Scan for the cell matching the given text and deliver its [X, Y] coordinate at center. 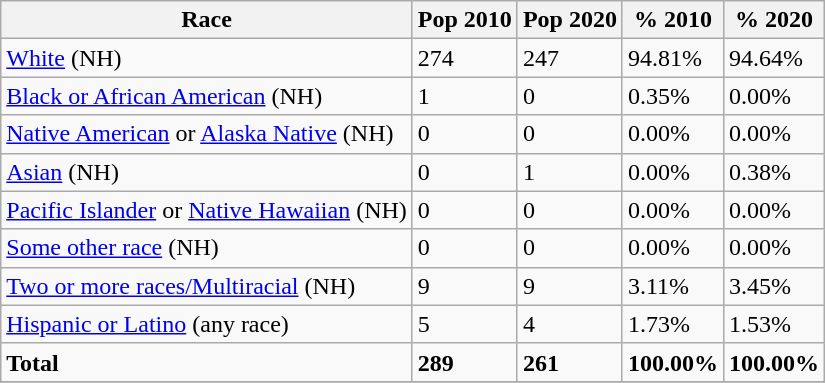
Some other race (NH) [207, 248]
Total [207, 362]
94.81% [672, 58]
% 2020 [774, 20]
289 [464, 362]
0.35% [672, 96]
Race [207, 20]
274 [464, 58]
Native American or Alaska Native (NH) [207, 134]
Hispanic or Latino (any race) [207, 324]
1.73% [672, 324]
Pacific Islander or Native Hawaiian (NH) [207, 210]
1.53% [774, 324]
247 [570, 58]
261 [570, 362]
% 2010 [672, 20]
4 [570, 324]
Pop 2010 [464, 20]
5 [464, 324]
0.38% [774, 172]
Pop 2020 [570, 20]
Asian (NH) [207, 172]
3.11% [672, 286]
Two or more races/Multiracial (NH) [207, 286]
3.45% [774, 286]
Black or African American (NH) [207, 96]
94.64% [774, 58]
White (NH) [207, 58]
